For the text-containing cell, return its midpoint in [x, y] coordinate format. 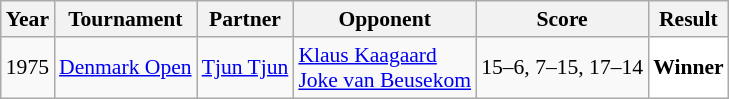
Opponent [384, 19]
Tournament [126, 19]
1975 [28, 68]
Score [562, 19]
15–6, 7–15, 17–14 [562, 68]
Partner [246, 19]
Year [28, 19]
Klaus Kaagaard Joke van Beusekom [384, 68]
Winner [688, 68]
Tjun Tjun [246, 68]
Denmark Open [126, 68]
Result [688, 19]
